Return the [X, Y] coordinate for the center point of the cell that contains the specified text.  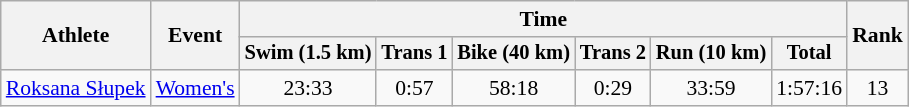
Swim (1.5 km) [308, 54]
Rank [878, 36]
Event [196, 36]
Athlete [76, 36]
Trans 1 [414, 54]
1:57:16 [809, 88]
Total [809, 54]
13 [878, 88]
0:29 [613, 88]
0:57 [414, 88]
Bike (40 km) [514, 54]
Time [544, 19]
33:59 [711, 88]
23:33 [308, 88]
Trans 2 [613, 54]
58:18 [514, 88]
Run (10 km) [711, 54]
Women's [196, 88]
Roksana Słupek [76, 88]
